Return (x, y) of the center of cell containing provided text 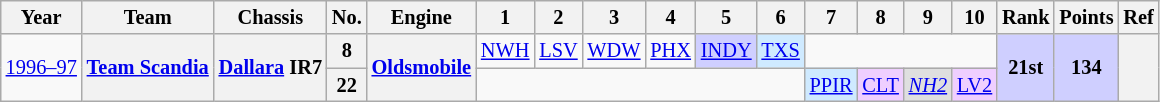
Team (148, 17)
2 (558, 17)
1996–97 (42, 68)
1 (505, 17)
3 (614, 17)
Year (42, 17)
22 (347, 85)
TXS (781, 51)
LSV (558, 51)
10 (974, 17)
134 (1086, 68)
INDY (726, 51)
7 (832, 17)
LV2 (974, 85)
4 (670, 17)
PHX (670, 51)
6 (781, 17)
Engine (422, 17)
Oldsmobile (422, 68)
Rank (1026, 17)
9 (928, 17)
NWH (505, 51)
Points (1086, 17)
Chassis (270, 17)
NH2 (928, 85)
21st (1026, 68)
WDW (614, 51)
5 (726, 17)
CLT (880, 85)
Ref (1138, 17)
Team Scandia (148, 68)
Dallara IR7 (270, 68)
No. (347, 17)
PPIR (832, 85)
